Output the [x, y] coordinate of the center of the cell containing the given text.  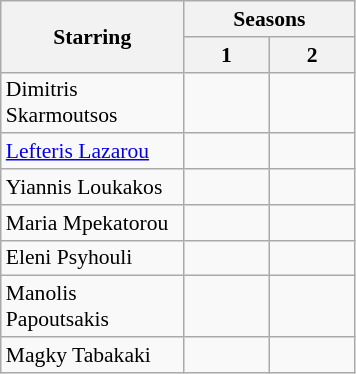
Magky Tabakaki [92, 355]
Yiannis Loukakos [92, 187]
Lefteris Lazarou [92, 152]
Dimitris Skarmoutsos [92, 102]
Maria Mpekatorou [92, 223]
Seasons [270, 19]
1 [227, 55]
2 [312, 55]
Starring [92, 36]
Eleni Psyhouli [92, 258]
Manolis Papoutsakis [92, 306]
